Output the [X, Y] coordinate of the center of the cell containing the given text.  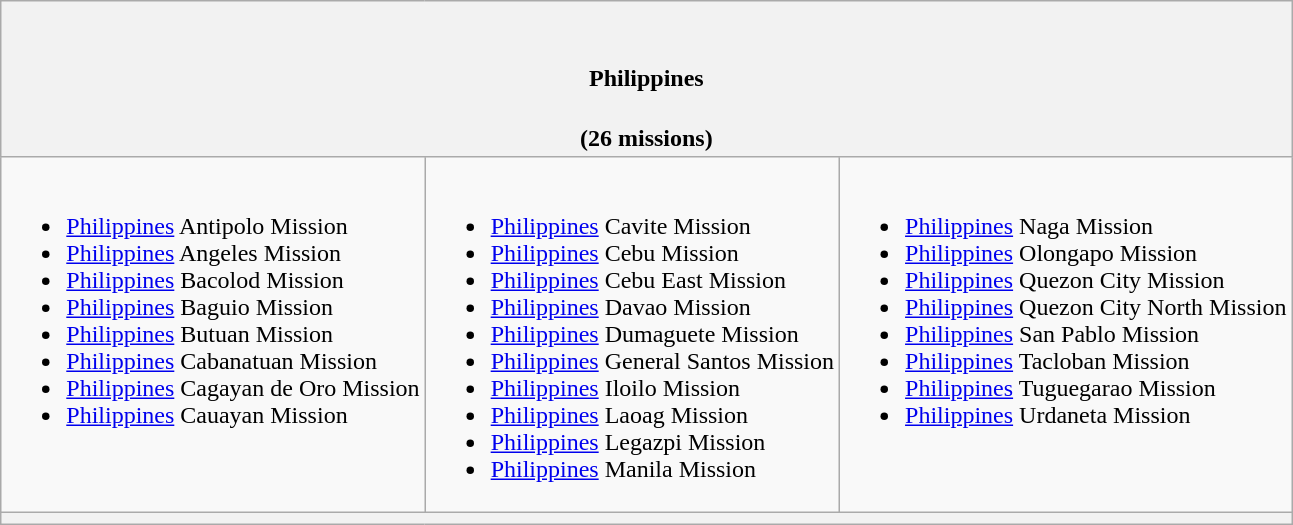
Philippines(26 missions) [646, 79]
